Identify which cell holds the provided text, then report its (X, Y) central coordinate. 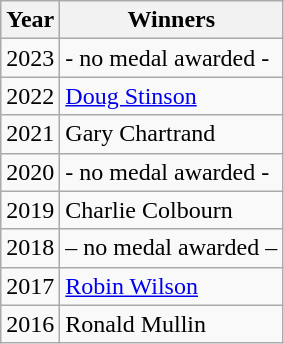
2020 (30, 172)
2023 (30, 58)
Gary Chartrand (172, 134)
2018 (30, 248)
Year (30, 20)
2021 (30, 134)
Charlie Colbourn (172, 210)
2019 (30, 210)
– no medal awarded – (172, 248)
2017 (30, 286)
Winners (172, 20)
Robin Wilson (172, 286)
Ronald Mullin (172, 324)
2022 (30, 96)
2016 (30, 324)
Doug Stinson (172, 96)
